Provide the [X, Y] coordinate of the cell's center where the given text is located.  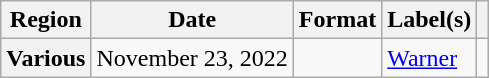
November 23, 2022 [192, 58]
Region [46, 20]
Date [192, 20]
Warner [430, 58]
Label(s) [430, 20]
Various [46, 58]
Format [337, 20]
